For the text-containing cell, return its midpoint in (X, Y) coordinate format. 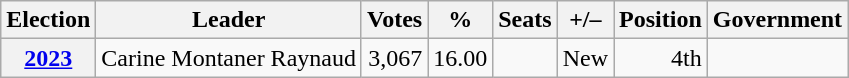
3,067 (394, 58)
Seats (525, 20)
Election (48, 20)
2023 (48, 58)
Carine Montaner Raynaud (229, 58)
% (460, 20)
Leader (229, 20)
Position (661, 20)
Government (777, 20)
New (585, 58)
Votes (394, 20)
4th (661, 58)
+/– (585, 20)
16.00 (460, 58)
